Locate the cell with the specified text and output its (x, y) center coordinate. 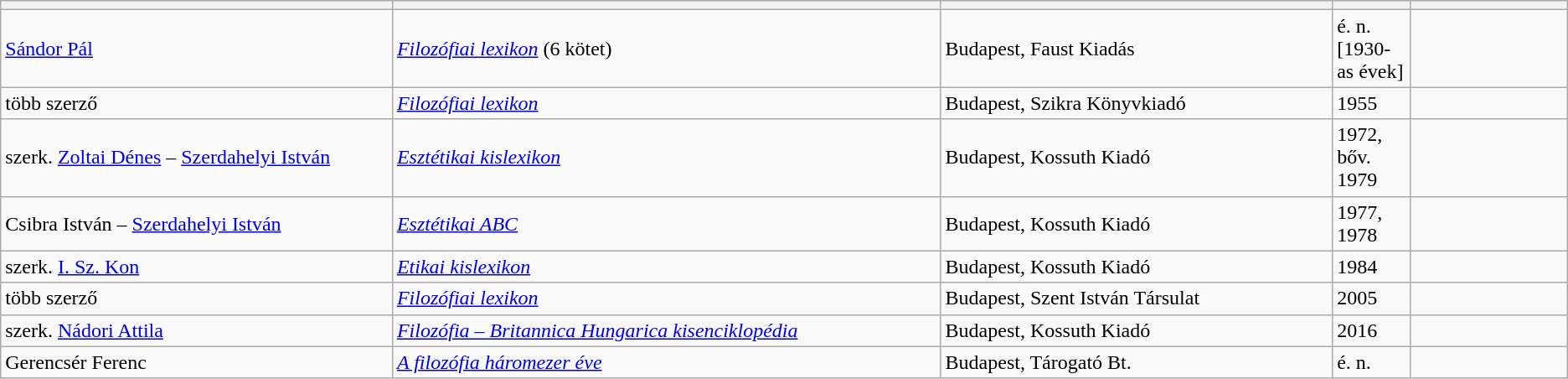
2016 (1372, 330)
é. n. (1372, 362)
Budapest, Tárogató Bt. (1137, 362)
Sándor Pál (197, 49)
Budapest, Szikra Könyvkiadó (1137, 103)
2005 (1372, 299)
szerk. I. Sz. Kon (197, 267)
Etikai kislexikon (667, 267)
Csibra István – Szerdahelyi István (197, 223)
1977, 1978 (1372, 223)
Esztétikai ABC (667, 223)
Filozófiai lexikon (6 kötet) (667, 49)
é. n. [1930-as évek] (1372, 49)
Esztétikai kislexikon (667, 158)
szerk. Nádori Attila (197, 330)
Filozófia – Britannica Hungarica kisenciklopédia (667, 330)
Gerencsér Ferenc (197, 362)
1984 (1372, 267)
Budapest, Szent István Társulat (1137, 299)
Budapest, Faust Kiadás (1137, 49)
1955 (1372, 103)
A filozófia háromezer éve (667, 362)
szerk. Zoltai Dénes – Szerdahelyi István (197, 158)
1972, bőv. 1979 (1372, 158)
